Output the [X, Y] coordinate of the center of the cell containing the given text.  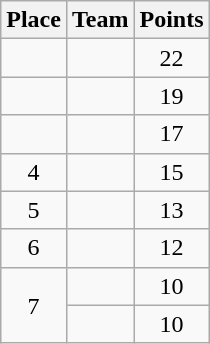
12 [172, 248]
13 [172, 210]
5 [34, 210]
Points [172, 20]
7 [34, 305]
4 [34, 172]
Place [34, 20]
15 [172, 172]
19 [172, 96]
6 [34, 248]
Team [100, 20]
22 [172, 58]
17 [172, 134]
